From the cell containing the given text, extract its center point as (x, y) coordinate. 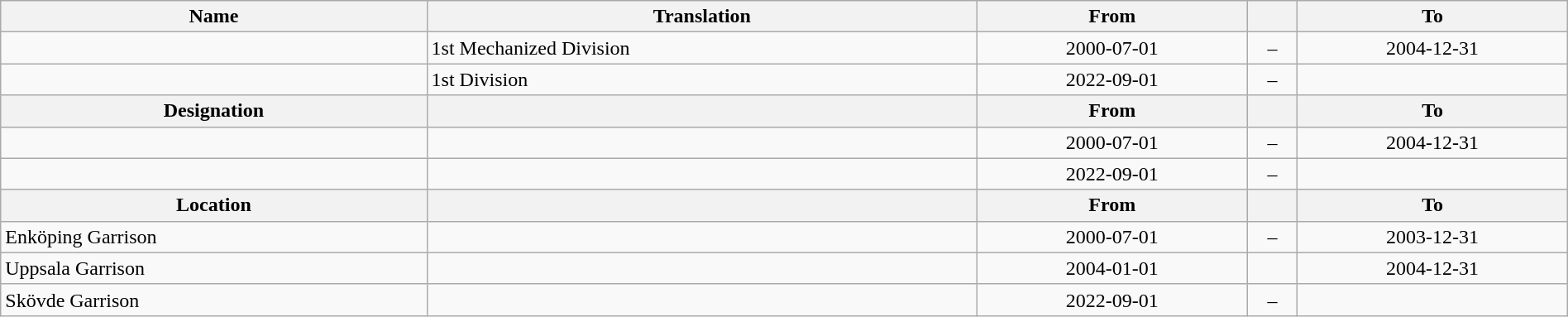
1st Division (702, 79)
2004-01-01 (1112, 268)
Skövde Garrison (213, 300)
Location (213, 205)
1st Mechanized Division (702, 48)
Name (213, 17)
Enköping Garrison (213, 237)
Designation (213, 111)
Translation (702, 17)
Uppsala Garrison (213, 268)
2003-12-31 (1432, 237)
